Search for the cell housing the specified text and yield its (x, y) center coordinate. 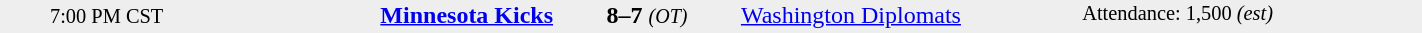
Attendance: 1,500 (est) (1252, 16)
Minnesota Kicks (384, 15)
Washington Diplomats (910, 15)
7:00 PM CST (106, 16)
8–7 (OT) (648, 15)
